Search for the cell housing the specified text and yield its (X, Y) center coordinate. 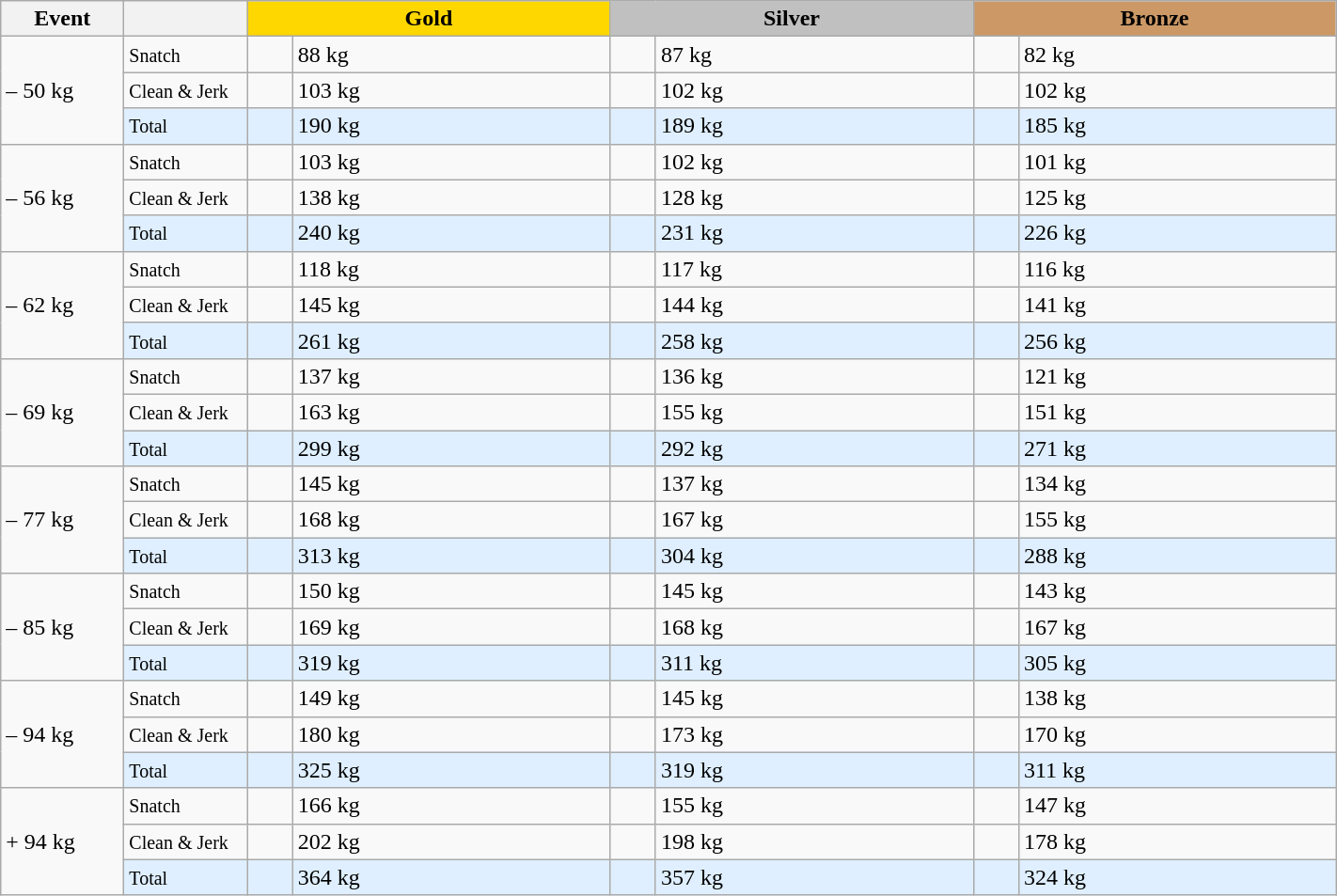
Silver (792, 19)
144 kg (814, 305)
231 kg (814, 233)
88 kg (451, 55)
240 kg (451, 233)
Bronze (1155, 19)
180 kg (451, 734)
304 kg (814, 556)
178 kg (1177, 841)
+ 94 kg (62, 841)
147 kg (1177, 806)
190 kg (451, 126)
256 kg (1177, 340)
121 kg (1177, 376)
202 kg (451, 841)
258 kg (814, 340)
169 kg (451, 627)
150 kg (451, 591)
– 69 kg (62, 412)
143 kg (1177, 591)
198 kg (814, 841)
82 kg (1177, 55)
364 kg (451, 877)
305 kg (1177, 663)
292 kg (814, 448)
324 kg (1177, 877)
163 kg (451, 412)
– 77 kg (62, 520)
313 kg (451, 556)
128 kg (814, 197)
116 kg (1177, 269)
173 kg (814, 734)
– 62 kg (62, 305)
– 50 kg (62, 90)
101 kg (1177, 162)
288 kg (1177, 556)
325 kg (451, 770)
– 56 kg (62, 197)
141 kg (1177, 305)
Event (62, 19)
299 kg (451, 448)
– 94 kg (62, 734)
– 85 kg (62, 627)
Gold (429, 19)
166 kg (451, 806)
117 kg (814, 269)
118 kg (451, 269)
185 kg (1177, 126)
151 kg (1177, 412)
125 kg (1177, 197)
149 kg (451, 699)
261 kg (451, 340)
134 kg (1177, 484)
271 kg (1177, 448)
357 kg (814, 877)
136 kg (814, 376)
226 kg (1177, 233)
189 kg (814, 126)
87 kg (814, 55)
170 kg (1177, 734)
